Return the (x, y) coordinate for the center point of the cell that contains the specified text.  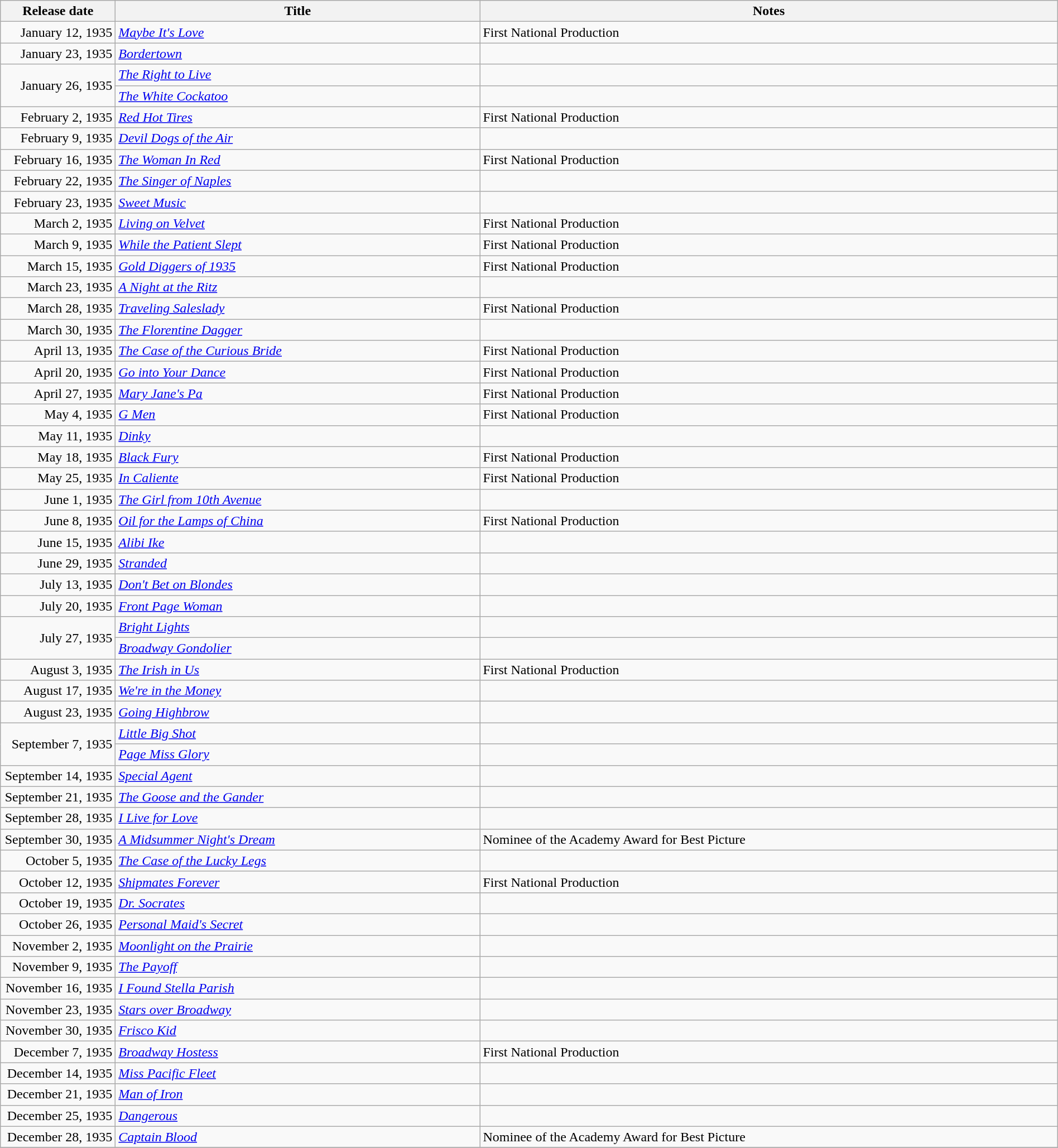
September 28, 1935 (58, 818)
November 30, 1935 (58, 1031)
Living on Velvet (298, 223)
Devil Dogs of the Air (298, 138)
January 26, 1935 (58, 85)
We're in the Money (298, 691)
The Payoff (298, 967)
February 23, 1935 (58, 202)
October 19, 1935 (58, 903)
Special Agent (298, 776)
Broadway Gondolier (298, 649)
March 2, 1935 (58, 223)
August 3, 1935 (58, 670)
I Live for Love (298, 818)
September 30, 1935 (58, 839)
April 13, 1935 (58, 351)
February 22, 1935 (58, 181)
The Goose and the Gander (298, 797)
Title (298, 11)
The Florentine Dagger (298, 330)
Dr. Socrates (298, 903)
January 12, 1935 (58, 32)
Bright Lights (298, 627)
February 9, 1935 (58, 138)
July 20, 1935 (58, 606)
While the Patient Slept (298, 244)
March 30, 1935 (58, 330)
November 23, 1935 (58, 1010)
March 9, 1935 (58, 244)
March 23, 1935 (58, 287)
March 15, 1935 (58, 266)
October 26, 1935 (58, 924)
May 4, 1935 (58, 415)
The Singer of Naples (298, 181)
Man of Iron (298, 1094)
Bordertown (298, 54)
Page Miss Glory (298, 755)
The Girl from 10th Avenue (298, 499)
The Right to Live (298, 75)
Dangerous (298, 1116)
September 14, 1935 (58, 776)
November 9, 1935 (58, 967)
February 16, 1935 (58, 160)
The Irish in Us (298, 670)
Stars over Broadway (298, 1010)
September 7, 1935 (58, 744)
August 17, 1935 (58, 691)
Don't Bet on Blondes (298, 584)
April 20, 1935 (58, 372)
August 23, 1935 (58, 712)
Alibi Ike (298, 542)
Captain Blood (298, 1137)
July 27, 1935 (58, 638)
Going Highbrow (298, 712)
October 12, 1935 (58, 882)
G Men (298, 415)
December 21, 1935 (58, 1094)
June 15, 1935 (58, 542)
March 28, 1935 (58, 309)
December 14, 1935 (58, 1073)
The Woman In Red (298, 160)
November 2, 1935 (58, 946)
Frisco Kid (298, 1031)
Dinky (298, 436)
In Caliente (298, 478)
November 16, 1935 (58, 988)
June 8, 1935 (58, 521)
Go into Your Dance (298, 372)
Notes (769, 11)
The Case of the Curious Bride (298, 351)
A Midsummer Night's Dream (298, 839)
The Case of the Lucky Legs (298, 861)
July 13, 1935 (58, 584)
May 25, 1935 (58, 478)
January 23, 1935 (58, 54)
Red Hot Tires (298, 117)
Maybe It's Love (298, 32)
June 29, 1935 (58, 563)
Mary Jane's Pa (298, 393)
Miss Pacific Fleet (298, 1073)
Gold Diggers of 1935 (298, 266)
June 1, 1935 (58, 499)
Shipmates Forever (298, 882)
Sweet Music (298, 202)
December 7, 1935 (58, 1052)
May 18, 1935 (58, 457)
September 21, 1935 (58, 797)
April 27, 1935 (58, 393)
Traveling Saleslady (298, 309)
Oil for the Lamps of China (298, 521)
Moonlight on the Prairie (298, 946)
Black Fury (298, 457)
Little Big Shot (298, 733)
The White Cockatoo (298, 96)
A Night at the Ritz (298, 287)
Broadway Hostess (298, 1052)
Front Page Woman (298, 606)
October 5, 1935 (58, 861)
Release date (58, 11)
May 11, 1935 (58, 436)
February 2, 1935 (58, 117)
December 28, 1935 (58, 1137)
December 25, 1935 (58, 1116)
Stranded (298, 563)
Personal Maid's Secret (298, 924)
I Found Stella Parish (298, 988)
